Extract the (X, Y) coordinate from the center of the cell holding the provided text.  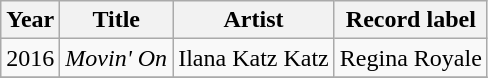
2016 (30, 58)
Ilana Katz Katz (254, 58)
Movin' On (116, 58)
Regina Royale (410, 58)
Artist (254, 20)
Title (116, 20)
Record label (410, 20)
Year (30, 20)
